Extract the (X, Y) coordinate from the center of the cell holding the provided text.  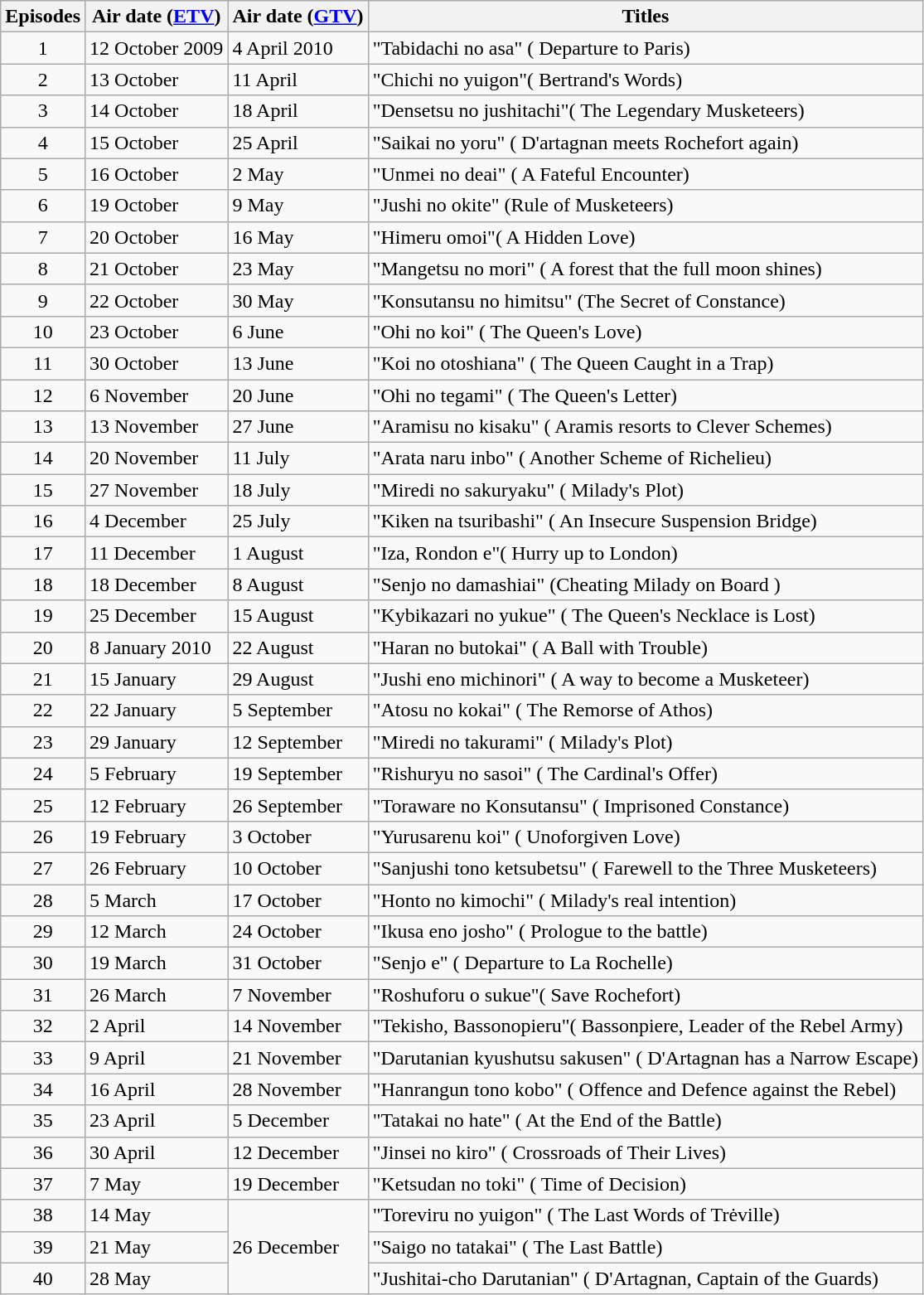
8 (43, 269)
Air date (GTV) (298, 17)
5 December (298, 1121)
"Unmei no deai" ( A Fateful Encounter) (645, 174)
26 September (298, 805)
5 September (298, 711)
22 (43, 711)
6 June (298, 332)
16 April (157, 1089)
19 December (298, 1184)
27 November (157, 490)
11 (43, 363)
25 April (298, 143)
"Arata naru inbo" ( Another Scheme of Richelieu) (645, 458)
21 May (157, 1247)
"Darutanian kyushutsu sakusen" ( D'Artagnan has a Narrow Escape) (645, 1058)
17 October (298, 900)
18 April (298, 111)
"Roshuforu o sukue"( Save Rochefort) (645, 995)
29 August (298, 679)
"Honto no kimochi" ( Milady's real intention) (645, 900)
12 (43, 395)
"Ohi no tegami" ( The Queen's Letter) (645, 395)
"Kybikazari no yukue" ( The Queen's Necklace is Lost) (645, 616)
31 October (298, 963)
30 April (157, 1152)
22 October (157, 300)
20 June (298, 395)
4 (43, 143)
"Jushitai-cho Darutanian" ( D'Artagnan, Captain of the Guards) (645, 1278)
"Rishuryu no sasoi" ( The Cardinal's Offer) (645, 774)
"Jushi eno michinori" ( A way to become a Musketeer) (645, 679)
"Ketsudan no toki" ( Time of Decision) (645, 1184)
13 November (157, 427)
21 October (157, 269)
10 (43, 332)
24 (43, 774)
"Saigo no tatakai" ( The Last Battle) (645, 1247)
18 December (157, 584)
9 May (298, 206)
5 March (157, 900)
"Senjo no damashiai" (Cheating Milady on Board ) (645, 584)
2 April (157, 1026)
"Chichi no yuigon"( Bertrand's Words) (645, 80)
27 June (298, 427)
29 (43, 932)
Episodes (43, 17)
15 August (298, 616)
"Jinsei no kiro" ( Crossroads of Their Lives) (645, 1152)
12 February (157, 805)
7 May (157, 1184)
"Senjo e" ( Departure to La Rochelle) (645, 963)
18 (43, 584)
2 (43, 80)
7 November (298, 995)
28 (43, 900)
21 November (298, 1058)
"Haran no butokai" ( A Ball with Trouble) (645, 647)
10 October (298, 868)
26 December (298, 1247)
38 (43, 1215)
31 (43, 995)
4 April 2010 (298, 48)
8 August (298, 584)
3 October (298, 837)
25 July (298, 521)
22 August (298, 647)
"Himeru omoi"( A Hidden Love) (645, 237)
26 March (157, 995)
16 October (157, 174)
"Ohi no koi" ( The Queen's Love) (645, 332)
17 (43, 553)
28 November (298, 1089)
1 August (298, 553)
"Miredi no takurami" ( Milady's Plot) (645, 742)
36 (43, 1152)
11 December (157, 553)
"Toreviru no yuigon" ( The Last Words of Trėville) (645, 1215)
1 (43, 48)
"Iza, Rondon e"( Hurry up to London) (645, 553)
8 January 2010 (157, 647)
23 May (298, 269)
"Tatakai no hate" ( At the End of the Battle) (645, 1121)
"Jushi no okite" (Rule of Musketeers) (645, 206)
12 December (298, 1152)
35 (43, 1121)
26 (43, 837)
14 May (157, 1215)
27 (43, 868)
"Yurusarenu koi" ( Unoforgiven Love) (645, 837)
23 April (157, 1121)
7 (43, 237)
"Saikai no yoru" ( D'artagnan meets Rochefort again) (645, 143)
5 (43, 174)
19 March (157, 963)
20 (43, 647)
13 June (298, 363)
"Ikusa eno josho" ( Prologue to the battle) (645, 932)
4 December (157, 521)
15 January (157, 679)
28 May (157, 1278)
"Densetsu no jushitachi"( The Legendary Musketeers) (645, 111)
30 May (298, 300)
39 (43, 1247)
15 October (157, 143)
32 (43, 1026)
6 (43, 206)
22 January (157, 711)
"Koi no otoshiana" ( The Queen Caught in a Trap) (645, 363)
33 (43, 1058)
"Atosu no kokai" ( The Remorse of Athos) (645, 711)
Titles (645, 17)
5 February (157, 774)
25 December (157, 616)
13 (43, 427)
23 (43, 742)
Air date (ETV) (157, 17)
9 April (157, 1058)
"Sanjushi tono ketsubetsu" ( Farewell to the Three Musketeers) (645, 868)
20 October (157, 237)
19 (43, 616)
13 October (157, 80)
21 (43, 679)
20 November (157, 458)
30 (43, 963)
16 (43, 521)
"Miredi no sakuryaku" ( Milady's Plot) (645, 490)
9 (43, 300)
18 July (298, 490)
19 February (157, 837)
2 May (298, 174)
23 October (157, 332)
"Tabidachi no asa" ( Departure to Paris) (645, 48)
29 January (157, 742)
37 (43, 1184)
24 October (298, 932)
11 July (298, 458)
30 October (157, 363)
40 (43, 1278)
19 October (157, 206)
"Konsutansu no himitsu" (The Secret of Constance) (645, 300)
11 April (298, 80)
"Hanrangun tono kobo" ( Offence and Defence against the Rebel) (645, 1089)
15 (43, 490)
"Mangetsu no mori" ( A forest that the full moon shines) (645, 269)
"Toraware no Konsutansu" ( Imprisoned Constance) (645, 805)
19 September (298, 774)
12 October 2009 (157, 48)
16 May (298, 237)
25 (43, 805)
14 October (157, 111)
3 (43, 111)
26 February (157, 868)
6 November (157, 395)
14 November (298, 1026)
12 September (298, 742)
"Tekisho, Bassonopieru"( Bassonpiere, Leader of the Rebel Army) (645, 1026)
"Kiken na tsuribashi" ( An Insecure Suspension Bridge) (645, 521)
14 (43, 458)
34 (43, 1089)
"Aramisu no kisaku" ( Aramis resorts to Clever Schemes) (645, 427)
12 March (157, 932)
